Determine the (x, y) coordinate at the center of the cell enclosing the given text.  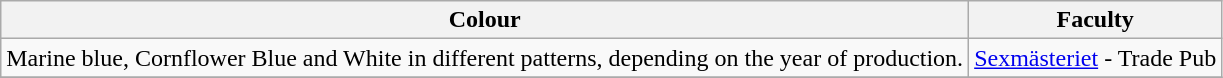
Faculty (1096, 20)
Marine blue, Cornflower Blue and White in different patterns, depending on the year of production. (485, 58)
Sexmästeriet - Trade Pub (1096, 58)
Colour (485, 20)
